Provide the [x, y] coordinate of the cell's center where the given text is located.  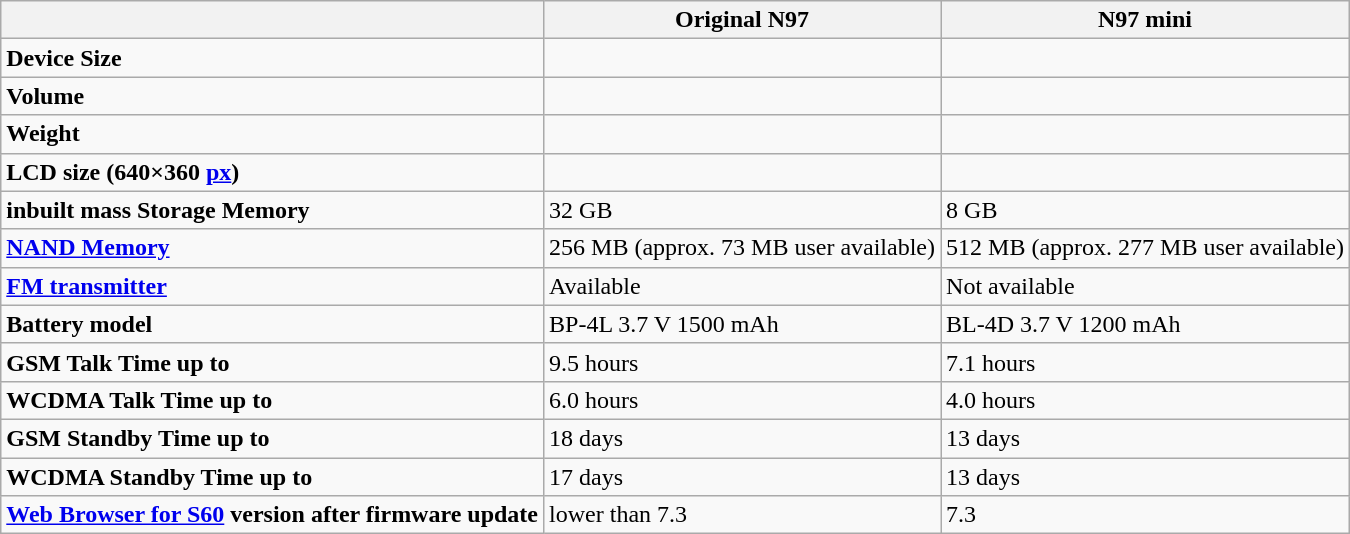
FM transmitter [272, 286]
NAND Memory [272, 248]
lower than 7.3 [742, 515]
Weight [272, 134]
inbuilt mass Storage Memory [272, 210]
Battery model [272, 324]
7.1 hours [1146, 362]
WCDMA Talk Time up to [272, 400]
9.5 hours [742, 362]
7.3 [1146, 515]
256 MB (approx. 73 MB user available) [742, 248]
6.0 hours [742, 400]
GSM Talk Time up to [272, 362]
N97 mini [1146, 20]
GSM Standby Time up to [272, 438]
17 days [742, 477]
Volume [272, 96]
Not available [1146, 286]
Original N97 [742, 20]
18 days [742, 438]
8 GB [1146, 210]
32 GB [742, 210]
BL-4D 3.7 V 1200 mAh [1146, 324]
Device Size [272, 58]
BP-4L 3.7 V 1500 mAh [742, 324]
Web Browser for S60 version after firmware update [272, 515]
512 MB (approx. 277 MB user available) [1146, 248]
LCD size (640×360 px) [272, 172]
Available [742, 286]
WCDMA Standby Time up to [272, 477]
4.0 hours [1146, 400]
